Locate the cell with the specified text and output its (x, y) center coordinate. 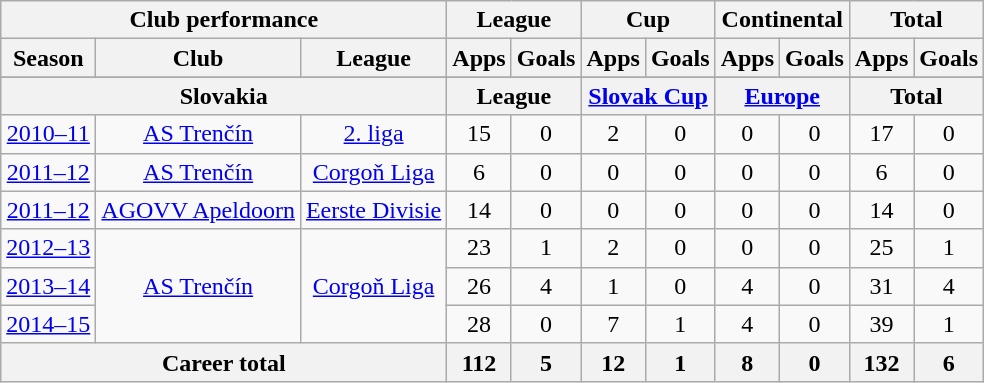
2013–14 (48, 286)
Eerste Divisie (373, 210)
8 (747, 362)
2010–11 (48, 134)
Club performance (224, 20)
Continental (782, 20)
2. liga (373, 134)
132 (881, 362)
7 (613, 324)
2012–13 (48, 248)
25 (881, 248)
23 (479, 248)
15 (479, 134)
12 (613, 362)
Europe (782, 96)
31 (881, 286)
39 (881, 324)
AGOVV Apeldoorn (198, 210)
28 (479, 324)
112 (479, 362)
Slovakia (224, 96)
Season (48, 58)
Cup (648, 20)
2014–15 (48, 324)
17 (881, 134)
Club (198, 58)
Career total (224, 362)
Slovak Cup (648, 96)
26 (479, 286)
5 (546, 362)
